From the cell containing the given text, extract its center point as (x, y) coordinate. 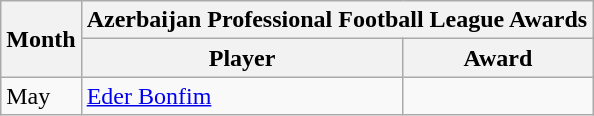
May (41, 96)
Month (41, 39)
Eder Bonfim (242, 96)
Award (498, 58)
Player (242, 58)
Azerbaijan Professional Football League Awards (337, 20)
